Search for the cell housing the specified text and yield its [X, Y] center coordinate. 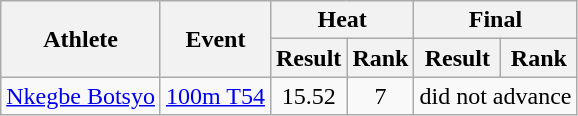
15.52 [308, 96]
7 [380, 96]
Final [496, 20]
Heat [342, 20]
Event [215, 39]
100m T54 [215, 96]
did not advance [496, 96]
Athlete [81, 39]
Nkegbe Botsyo [81, 96]
